Capture the cell that displays the provided text and extract its (X, Y) central coordinate. 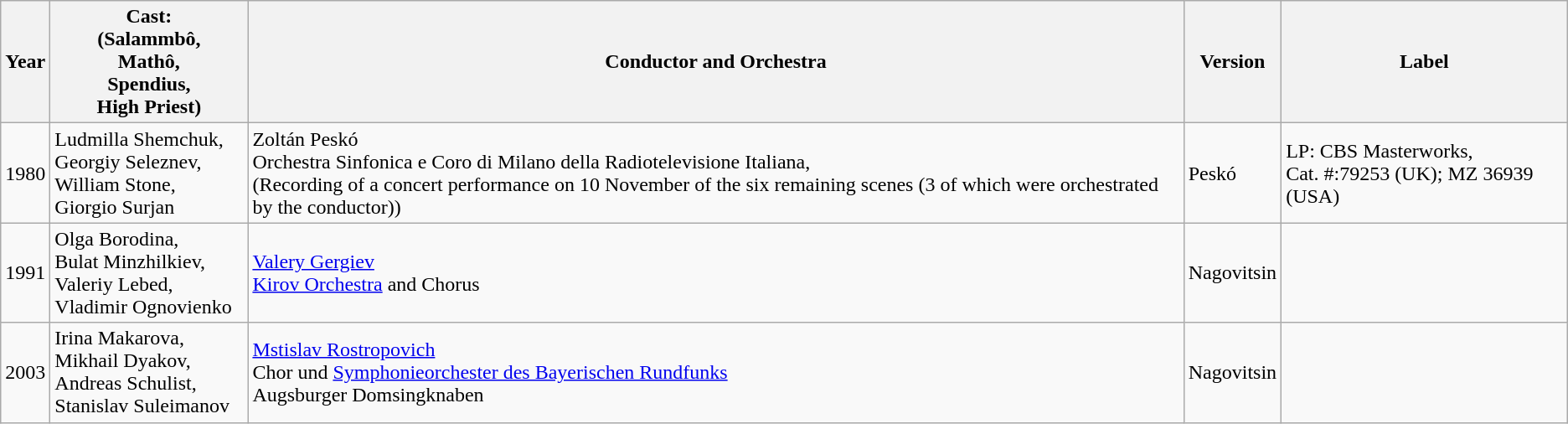
Conductor and Orchestra (715, 62)
1991 (25, 273)
Valery GergievKirov Orchestra and Chorus (715, 273)
Label (1425, 62)
Year (25, 62)
1980 (25, 173)
LP: CBS Masterworks,Cat. #:79253 (UK); MZ 36939 (USA) (1425, 173)
Mstislav RostropovichChor und Symphonieorchester des Bayerischen RundfunksAugsburger Domsingknaben (715, 372)
Peskó (1232, 173)
Version (1232, 62)
Olga Borodina,Bulat Minzhilkiev,Valeriy Lebed,Vladimir Ognovienko (149, 273)
Ludmilla Shemchuk,Georgiy Seleznev,William Stone,Giorgio Surjan (149, 173)
Irina Makarova,Mikhail Dyakov,Andreas Schulist, Stanislav Suleimanov (149, 372)
2003 (25, 372)
Cast:(Salammbô,Mathô,Spendius,High Priest) (149, 62)
